Capture the cell that displays the provided text and extract its (x, y) central coordinate. 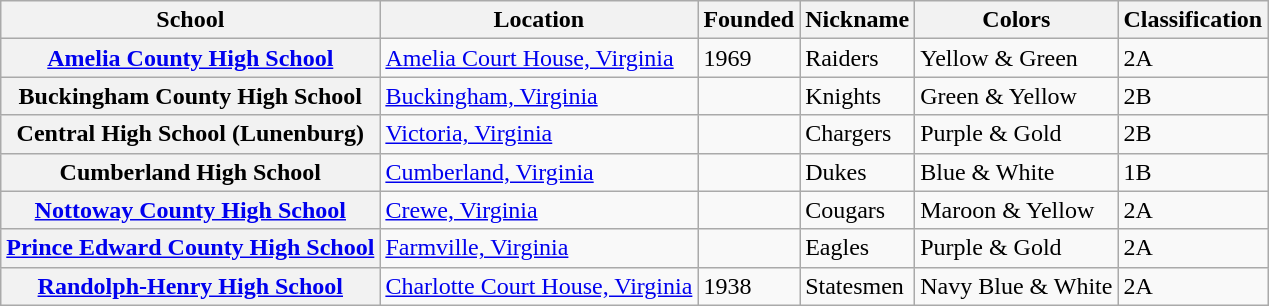
Raiders (858, 58)
Location (539, 20)
Buckingham County High School (190, 96)
1938 (749, 286)
Nickname (858, 20)
School (190, 20)
Statesmen (858, 286)
Classification (1193, 20)
Prince Edward County High School (190, 248)
Randolph-Henry High School (190, 286)
Farmville, Virginia (539, 248)
Dukes (858, 172)
Amelia Court House, Virginia (539, 58)
Buckingham, Virginia (539, 96)
Charlotte Court House, Virginia (539, 286)
Founded (749, 20)
Knights (858, 96)
Yellow & Green (1016, 58)
Eagles (858, 248)
Amelia County High School (190, 58)
1B (1193, 172)
Victoria, Virginia (539, 134)
Blue & White (1016, 172)
Central High School (Lunenburg) (190, 134)
Nottoway County High School (190, 210)
Cumberland High School (190, 172)
Chargers (858, 134)
Maroon & Yellow (1016, 210)
Crewe, Virginia (539, 210)
1969 (749, 58)
Colors (1016, 20)
Navy Blue & White (1016, 286)
Cumberland, Virginia (539, 172)
Green & Yellow (1016, 96)
Cougars (858, 210)
